Find where the given text appears and provide that cell's center as (x, y) coordinate. 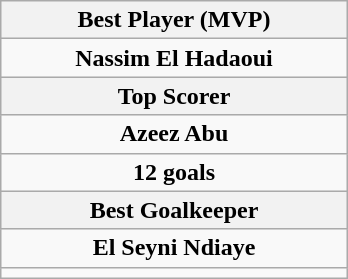
Azeez Abu (174, 134)
Best Goalkeeper (174, 210)
Best Player (MVP) (174, 20)
Nassim El Hadaoui (174, 58)
El Seyni Ndiaye (174, 248)
Top Scorer (174, 96)
12 goals (174, 172)
